Output the [X, Y] coordinate of the center of the cell containing the given text.  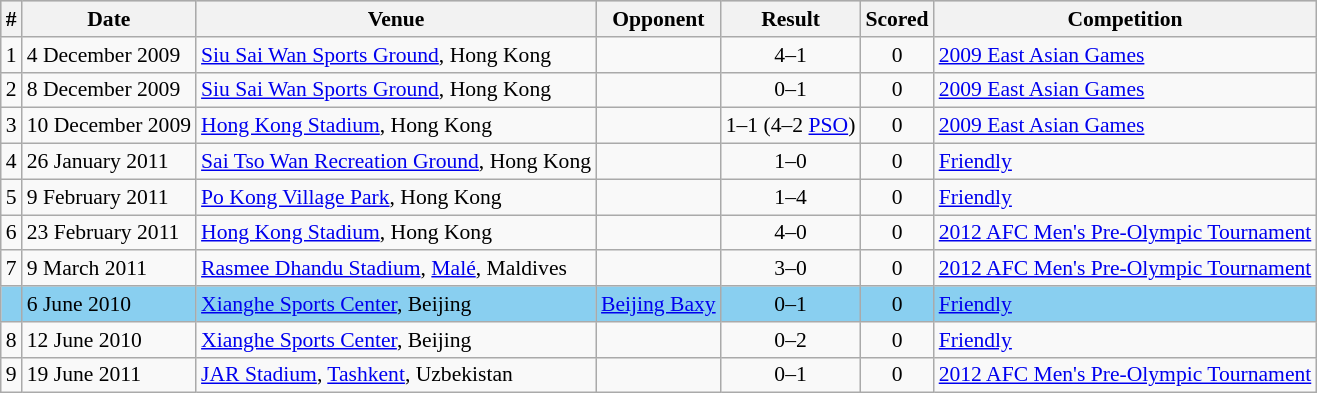
Competition [1126, 19]
2 [12, 90]
Venue [396, 19]
26 January 2011 [109, 162]
1–1 (4–2 PSO) [791, 126]
4 [12, 162]
Opponent [658, 19]
6 June 2010 [109, 304]
Sai Tso Wan Recreation Ground, Hong Kong [396, 162]
1–0 [791, 162]
Po Kong Village Park, Hong Kong [396, 197]
8 December 2009 [109, 90]
12 June 2010 [109, 340]
Beijing Baxy [658, 304]
3 [12, 126]
1 [12, 55]
10 December 2009 [109, 126]
Rasmee Dhandu Stadium, Malé, Maldives [396, 269]
3–0 [791, 269]
9 March 2011 [109, 269]
4–1 [791, 55]
5 [12, 197]
4 December 2009 [109, 55]
Result [791, 19]
Scored [896, 19]
23 February 2011 [109, 233]
6 [12, 233]
9 [12, 375]
19 June 2011 [109, 375]
7 [12, 269]
8 [12, 340]
JAR Stadium, Tashkent, Uzbekistan [396, 375]
4–0 [791, 233]
# [12, 19]
0–2 [791, 340]
Date [109, 19]
1–4 [791, 197]
9 February 2011 [109, 197]
